Provide the [x, y] coordinate of the cell's center where the given text is located.  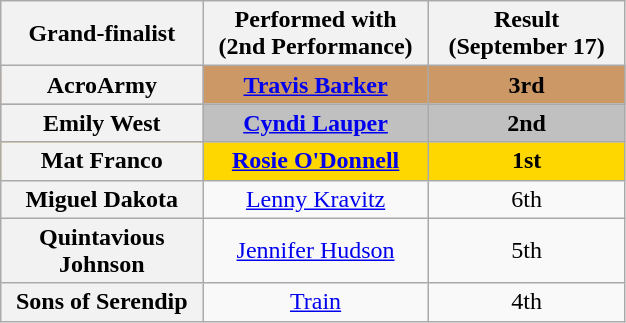
Grand-finalist [102, 34]
Result (September 17) [526, 34]
Sons of Serendip [102, 302]
Lenny Kravitz [316, 199]
Quintavious Johnson [102, 250]
2nd [526, 123]
Travis Barker [316, 85]
Performed with(2nd Performance) [316, 34]
Mat Franco [102, 161]
AcroArmy [102, 85]
6th [526, 199]
Rosie O'Donnell [316, 161]
Emily West [102, 123]
1st [526, 161]
Jennifer Hudson [316, 250]
4th [526, 302]
Cyndi Lauper [316, 123]
5th [526, 250]
Miguel Dakota [102, 199]
3rd [526, 85]
Train [316, 302]
